Provide the [X, Y] coordinate of the cell's center where the given text is located.  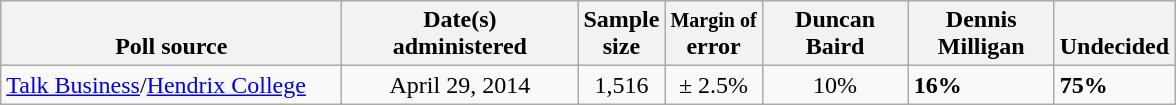
April 29, 2014 [460, 85]
Date(s)administered [460, 34]
DennisMilligan [981, 34]
Talk Business/Hendrix College [172, 85]
1,516 [622, 85]
± 2.5% [714, 85]
Poll source [172, 34]
DuncanBaird [835, 34]
16% [981, 85]
75% [1114, 85]
Samplesize [622, 34]
10% [835, 85]
Undecided [1114, 34]
Margin oferror [714, 34]
